From the cell containing the given text, extract its center point as (x, y) coordinate. 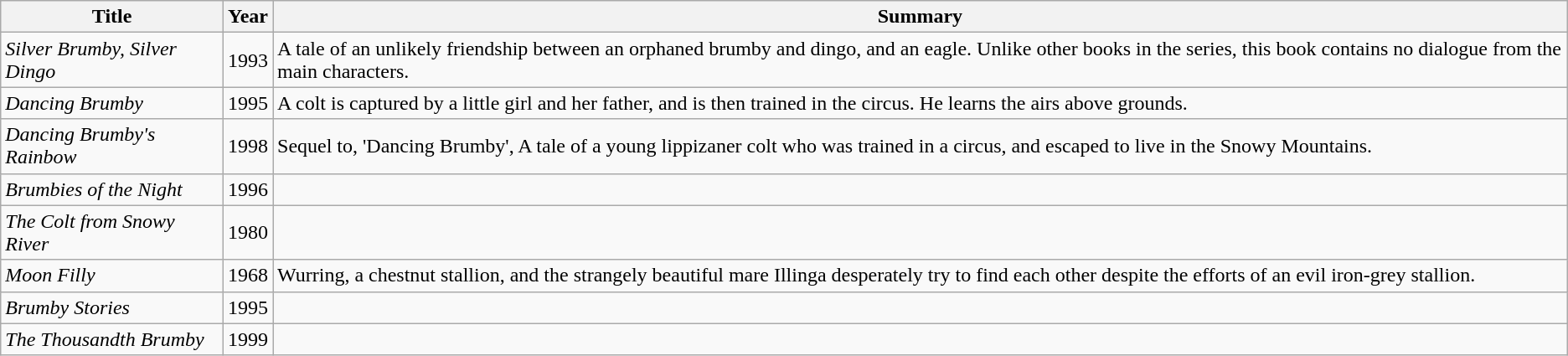
1993 (248, 60)
The Colt from Snowy River (112, 233)
Silver Brumby, Silver Dingo (112, 60)
1999 (248, 339)
Brumbies of the Night (112, 189)
1998 (248, 146)
1980 (248, 233)
1996 (248, 189)
Sequel to, 'Dancing Brumby', A tale of a young lippizaner colt who was trained in a circus, and escaped to live in the Snowy Mountains. (921, 146)
Title (112, 17)
The Thousandth Brumby (112, 339)
A colt is captured by a little girl and her father, and is then trained in the circus. He learns the airs above grounds. (921, 103)
Brumby Stories (112, 307)
1968 (248, 276)
Year (248, 17)
Summary (921, 17)
Moon Filly (112, 276)
Dancing Brumby's Rainbow (112, 146)
Dancing Brumby (112, 103)
